Determine the (X, Y) coordinate at the center of the cell enclosing the given text.  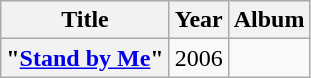
Year (198, 20)
Album (269, 20)
"Stand by Me" (85, 58)
2006 (198, 58)
Title (85, 20)
